Capture the cell that displays the provided text and extract its [x, y] central coordinate. 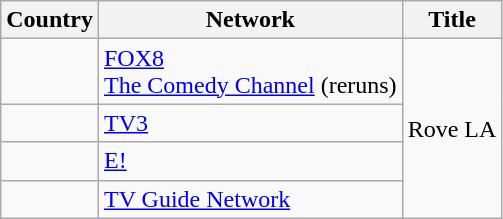
Title [452, 20]
Network [250, 20]
TV3 [250, 123]
TV Guide Network [250, 199]
Country [50, 20]
FOX8The Comedy Channel (reruns) [250, 72]
E! [250, 161]
Rove LA [452, 128]
